Extract the [X, Y] coordinate from the center of the cell holding the provided text.  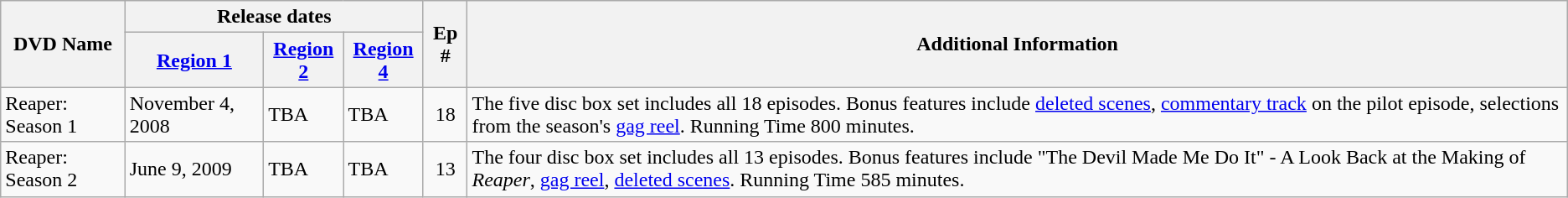
Ep # [446, 44]
Region 2 [303, 60]
13 [446, 169]
Release dates [274, 17]
November 4, 2008 [194, 114]
Reaper: Season 2 [63, 169]
Region 1 [194, 60]
Region 4 [384, 60]
June 9, 2009 [194, 169]
Reaper: Season 1 [63, 114]
DVD Name [63, 44]
18 [446, 114]
Additional Information [1017, 44]
